From the cell containing the given text, extract its center point as [X, Y] coordinate. 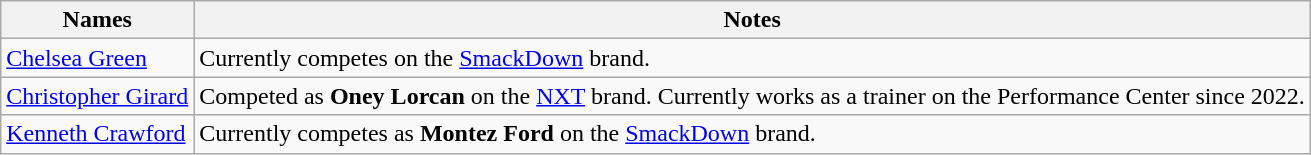
Christopher Girard [98, 96]
Currently competes on the SmackDown brand. [752, 58]
Notes [752, 20]
Kenneth Crawford [98, 134]
Names [98, 20]
Currently competes as Montez Ford on the SmackDown brand. [752, 134]
Competed as Oney Lorcan on the NXT brand. Currently works as a trainer on the Performance Center since 2022. [752, 96]
Chelsea Green [98, 58]
